Scan for the cell matching the given text and deliver its [x, y] coordinate at center. 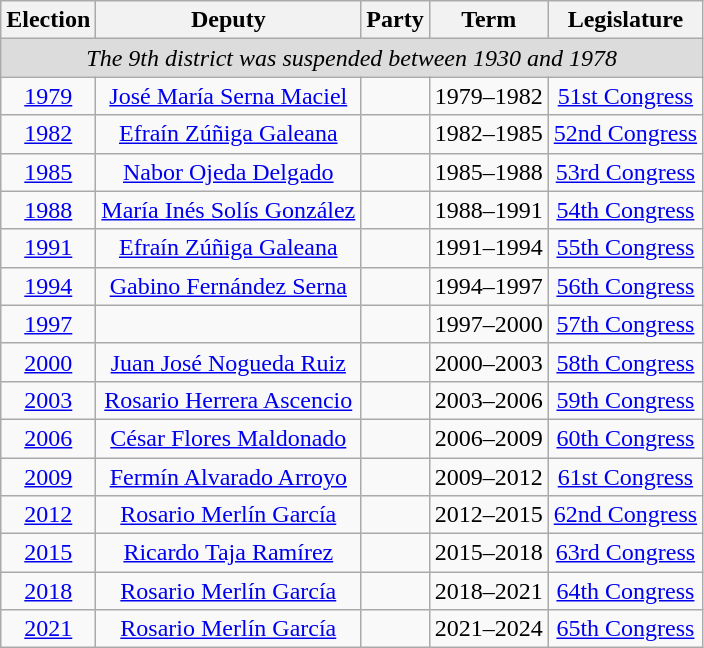
Rosario Herrera Ascencio [228, 400]
1994 [48, 286]
1985–1988 [488, 172]
Juan José Nogueda Ruiz [228, 362]
2000 [48, 362]
52nd Congress [625, 134]
César Flores Maldonado [228, 438]
Ricardo Taja Ramírez [228, 553]
1991 [48, 248]
Gabino Fernández Serna [228, 286]
58th Congress [625, 362]
63rd Congress [625, 553]
60th Congress [625, 438]
José María Serna Maciel [228, 96]
2012 [48, 515]
62nd Congress [625, 515]
55th Congress [625, 248]
2021–2024 [488, 629]
2003–2006 [488, 400]
Fermín Alvarado Arroyo [228, 477]
Election [48, 20]
2009–2012 [488, 477]
1979–1982 [488, 96]
2018–2021 [488, 591]
1979 [48, 96]
54th Congress [625, 210]
2015 [48, 553]
1997 [48, 324]
Legislature [625, 20]
1985 [48, 172]
2012–2015 [488, 515]
2003 [48, 400]
2006 [48, 438]
Deputy [228, 20]
2021 [48, 629]
1988 [48, 210]
1994–1997 [488, 286]
2006–2009 [488, 438]
65th Congress [625, 629]
Nabor Ojeda Delgado [228, 172]
57th Congress [625, 324]
1991–1994 [488, 248]
2018 [48, 591]
Term [488, 20]
2009 [48, 477]
64th Congress [625, 591]
1982 [48, 134]
53rd Congress [625, 172]
1988–1991 [488, 210]
The 9th district was suspended between 1930 and 1978 [352, 58]
61st Congress [625, 477]
1982–1985 [488, 134]
56th Congress [625, 286]
Party [395, 20]
1997–2000 [488, 324]
2000–2003 [488, 362]
María Inés Solís González [228, 210]
51st Congress [625, 96]
2015–2018 [488, 553]
59th Congress [625, 400]
